Provide the (x, y) coordinate of the cell's center where the given text is located.  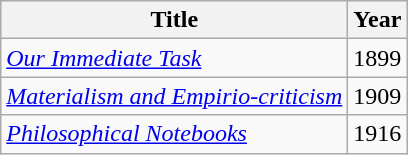
Materialism and Empirio-criticism (174, 96)
1909 (378, 96)
Our Immediate Task (174, 58)
1916 (378, 134)
1899 (378, 58)
Year (378, 20)
Title (174, 20)
Philosophical Notebooks (174, 134)
